Scan for the cell matching the given text and deliver its [x, y] coordinate at center. 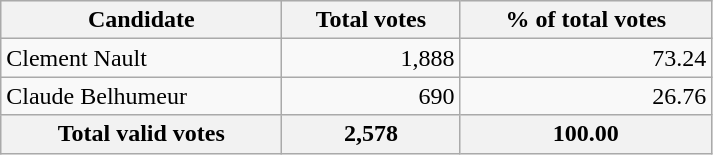
Claude Belhumeur [142, 96]
Clement Nault [142, 58]
% of total votes [586, 20]
Candidate [142, 20]
26.76 [586, 96]
73.24 [586, 58]
Total valid votes [142, 134]
2,578 [371, 134]
100.00 [586, 134]
690 [371, 96]
Total votes [371, 20]
1,888 [371, 58]
